Return [x, y] of the center of cell containing provided text 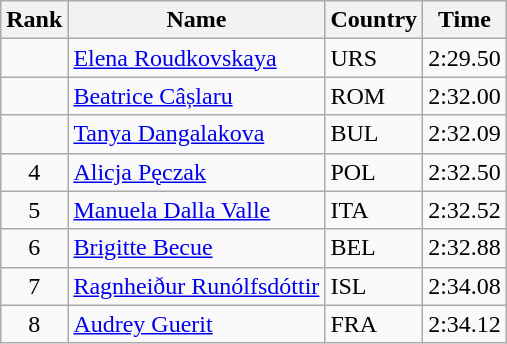
URS [374, 58]
6 [34, 248]
ISL [374, 286]
Audrey Guerit [196, 324]
FRA [374, 324]
2:34.12 [465, 324]
7 [34, 286]
4 [34, 172]
Tanya Dangalakova [196, 134]
2:32.00 [465, 96]
2:32.50 [465, 172]
BEL [374, 248]
2:29.50 [465, 58]
Elena Roudkovskaya [196, 58]
Alicja Pęczak [196, 172]
2:32.09 [465, 134]
2:32.52 [465, 210]
ITA [374, 210]
Beatrice Câșlaru [196, 96]
Rank [34, 20]
Country [374, 20]
BUL [374, 134]
2:34.08 [465, 286]
5 [34, 210]
2:32.88 [465, 248]
Manuela Dalla Valle [196, 210]
Time [465, 20]
POL [374, 172]
Ragnheiður Runólfsdóttir [196, 286]
8 [34, 324]
Name [196, 20]
ROM [374, 96]
Brigitte Becue [196, 248]
